Scan for the cell matching the given text and deliver its [x, y] coordinate at center. 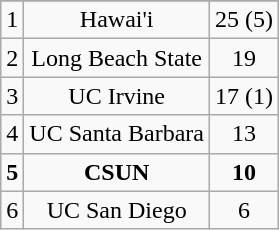
10 [244, 172]
Long Beach State [117, 58]
13 [244, 134]
UC Santa Barbara [117, 134]
5 [12, 172]
1 [12, 20]
CSUN [117, 172]
UC Irvine [117, 96]
UC San Diego [117, 210]
4 [12, 134]
Hawai'i [117, 20]
17 (1) [244, 96]
19 [244, 58]
3 [12, 96]
25 (5) [244, 20]
2 [12, 58]
